Pinpoint the cell where the given text exists, returning its [x, y] midpoint coordinate. 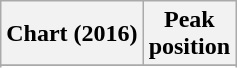
Chart (2016) [72, 34]
Peak position [189, 34]
